Scan for the cell matching the given text and deliver its (X, Y) coordinate at center. 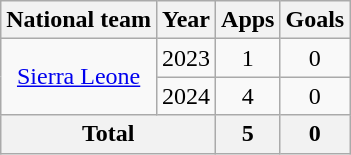
Total (108, 134)
1 (248, 58)
Apps (248, 20)
2024 (186, 96)
4 (248, 96)
Sierra Leone (79, 77)
National team (79, 20)
5 (248, 134)
Goals (315, 20)
Year (186, 20)
2023 (186, 58)
